Return (X, Y) of the center of cell containing provided text 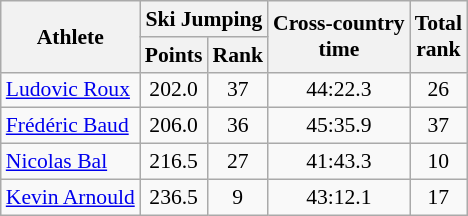
9 (238, 197)
Athlete (70, 36)
206.0 (174, 126)
45:35.9 (339, 126)
Frédéric Baud (70, 126)
43:12.1 (339, 197)
26 (438, 90)
236.5 (174, 197)
27 (238, 162)
216.5 (174, 162)
36 (238, 126)
Rank (238, 55)
10 (438, 162)
Kevin Arnould (70, 197)
Points (174, 55)
17 (438, 197)
Total rank (438, 36)
41:43.3 (339, 162)
Cross-country time (339, 36)
202.0 (174, 90)
Ski Jumping (204, 19)
Ludovic Roux (70, 90)
Nicolas Bal (70, 162)
44:22.3 (339, 90)
